Return (x, y) of the center of cell containing provided text 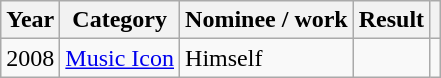
Nominee / work (267, 20)
Music Icon (120, 58)
Result (391, 20)
Year (30, 20)
2008 (30, 58)
Himself (267, 58)
Category (120, 20)
